Return (x, y) of the center of cell containing provided text 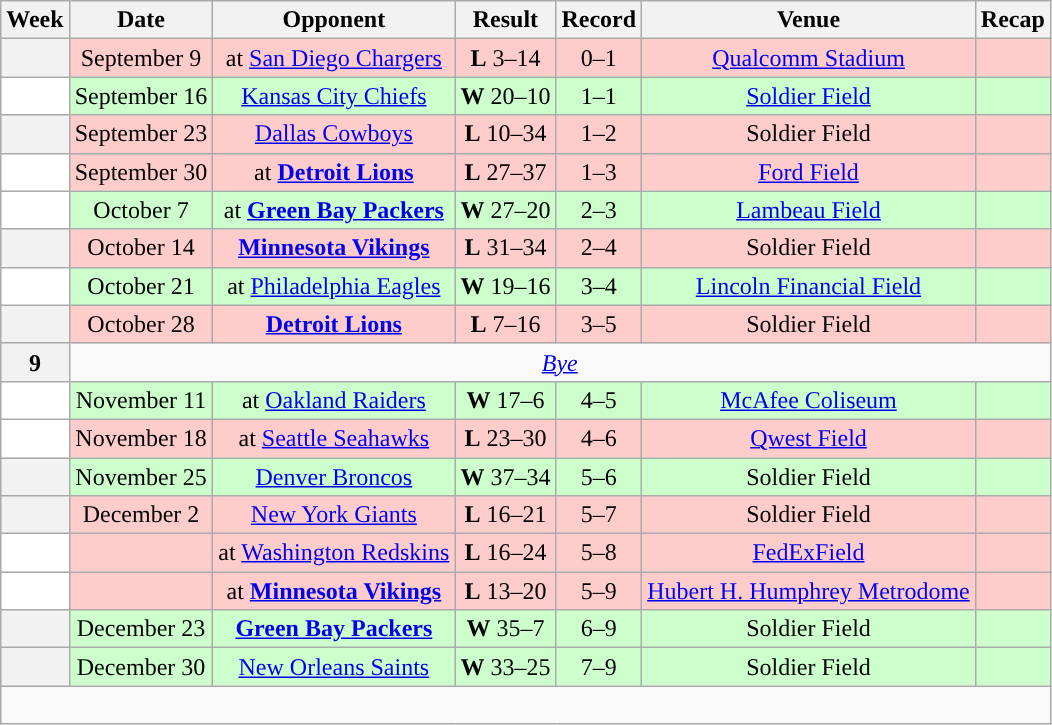
at Seattle Seahawks (334, 438)
4–6 (599, 438)
New York Giants (334, 515)
September 30 (141, 172)
L 7–16 (506, 324)
5–7 (599, 515)
W 27–20 (506, 210)
September 23 (141, 134)
L 3–14 (506, 58)
W 35–7 (506, 629)
4–5 (599, 400)
W 20–10 (506, 96)
McAfee Coliseum (809, 400)
Qwest Field (809, 438)
Denver Broncos (334, 477)
October 14 (141, 248)
2–3 (599, 210)
at San Diego Chargers (334, 58)
W 33–25 (506, 667)
Lincoln Financial Field (809, 286)
2–4 (599, 248)
Lambeau Field (809, 210)
L 27–37 (506, 172)
Ford Field (809, 172)
1–3 (599, 172)
Result (506, 20)
New Orleans Saints (334, 667)
December 23 (141, 629)
Bye (560, 362)
3–4 (599, 286)
September 9 (141, 58)
at Green Bay Packers (334, 210)
Detroit Lions (334, 324)
W 17–6 (506, 400)
Record (599, 20)
October 7 (141, 210)
December 2 (141, 515)
1–1 (599, 96)
at Philadelphia Eagles (334, 286)
Kansas City Chiefs (334, 96)
October 21 (141, 286)
November 25 (141, 477)
L 10–34 (506, 134)
L 13–20 (506, 591)
at Detroit Lions (334, 172)
Week (35, 20)
L 16–21 (506, 515)
5–8 (599, 553)
at Washington Redskins (334, 553)
at Oakland Raiders (334, 400)
Qualcomm Stadium (809, 58)
Recap (1012, 20)
W 19–16 (506, 286)
Hubert H. Humphrey Metrodome (809, 591)
Opponent (334, 20)
9 (35, 362)
L 23–30 (506, 438)
Green Bay Packers (334, 629)
at Minnesota Vikings (334, 591)
November 18 (141, 438)
Venue (809, 20)
Minnesota Vikings (334, 248)
December 30 (141, 667)
November 11 (141, 400)
1–2 (599, 134)
October 28 (141, 324)
L 31–34 (506, 248)
5–6 (599, 477)
5–9 (599, 591)
Date (141, 20)
0–1 (599, 58)
3–5 (599, 324)
September 16 (141, 96)
L 16–24 (506, 553)
7–9 (599, 667)
Dallas Cowboys (334, 134)
6–9 (599, 629)
W 37–34 (506, 477)
FedExField (809, 553)
